For the text-containing cell, return its midpoint in [x, y] coordinate format. 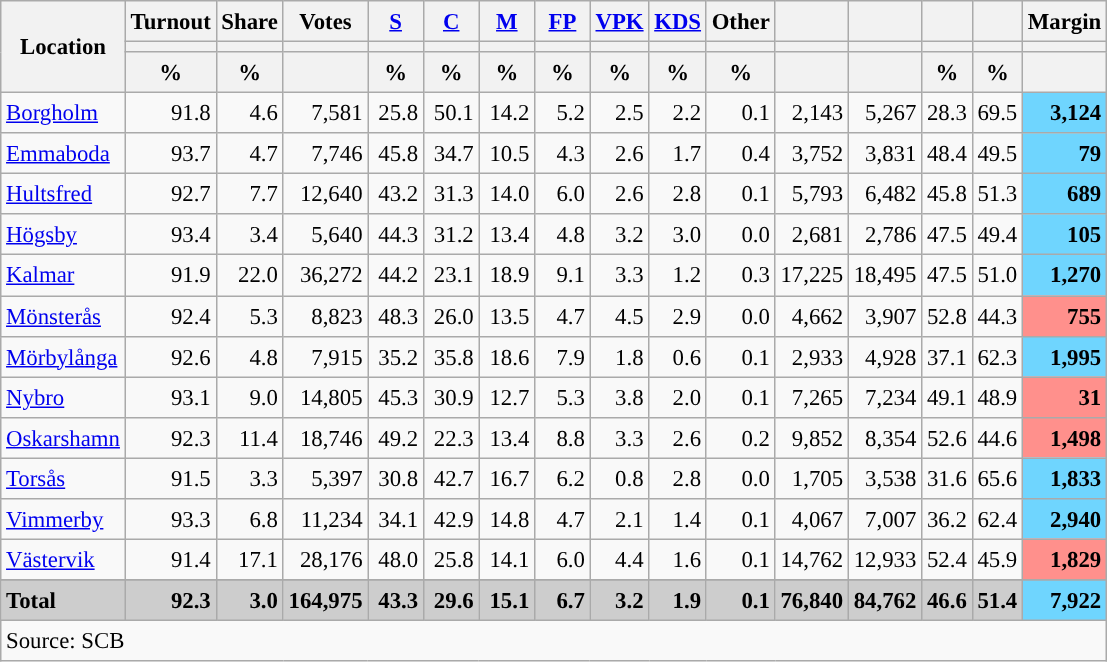
91.9 [170, 276]
37.1 [947, 356]
Nybro [63, 398]
17,225 [812, 276]
11.4 [250, 438]
1.8 [620, 356]
18,746 [326, 438]
0.4 [740, 154]
Högsby [63, 234]
35.8 [451, 356]
0.2 [740, 438]
22.3 [451, 438]
4,067 [812, 520]
42.9 [451, 520]
Mönsterås [63, 316]
91.8 [170, 114]
65.6 [997, 478]
2.1 [620, 520]
7,265 [812, 398]
22.0 [250, 276]
48.3 [396, 316]
Mörbylånga [63, 356]
28,176 [326, 560]
51.0 [997, 276]
3,124 [1065, 114]
Turnout [170, 22]
49.4 [997, 234]
1.2 [678, 276]
18,495 [884, 276]
93.7 [170, 154]
52.6 [947, 438]
45.3 [396, 398]
7,746 [326, 154]
92.7 [170, 194]
4.3 [563, 154]
79 [1065, 154]
31.3 [451, 194]
KDS [678, 22]
91.4 [170, 560]
FP [563, 22]
2.0 [678, 398]
S [396, 22]
1,270 [1065, 276]
689 [1065, 194]
46.6 [947, 600]
84,762 [884, 600]
Borgholm [63, 114]
3,538 [884, 478]
2.9 [678, 316]
48.9 [997, 398]
1.4 [678, 520]
VPK [620, 22]
30.9 [451, 398]
52.4 [947, 560]
4.4 [620, 560]
34.7 [451, 154]
93.4 [170, 234]
7,234 [884, 398]
36.2 [947, 520]
Hultsfred [63, 194]
51.4 [997, 600]
45.9 [997, 560]
42.7 [451, 478]
93.3 [170, 520]
Source: SCB [554, 640]
31.2 [451, 234]
48.4 [947, 154]
18.9 [507, 276]
3,831 [884, 154]
91.5 [170, 478]
6.7 [563, 600]
6,482 [884, 194]
2.2 [678, 114]
6.2 [563, 478]
10.5 [507, 154]
34.1 [396, 520]
Votes [326, 22]
2,933 [812, 356]
49.2 [396, 438]
2,786 [884, 234]
14.0 [507, 194]
Margin [1065, 22]
164,975 [326, 600]
12,933 [884, 560]
1.6 [678, 560]
51.3 [997, 194]
Torsås [63, 478]
5.2 [563, 114]
5,397 [326, 478]
14,762 [812, 560]
Vimmerby [63, 520]
14.8 [507, 520]
Share [250, 22]
4.6 [250, 114]
M [507, 22]
0.8 [620, 478]
13.5 [507, 316]
31.6 [947, 478]
44.2 [396, 276]
62.3 [997, 356]
14,805 [326, 398]
2,143 [812, 114]
8.8 [563, 438]
76,840 [812, 600]
93.1 [170, 398]
7,581 [326, 114]
755 [1065, 316]
1.9 [678, 600]
17.1 [250, 560]
8,823 [326, 316]
15.1 [507, 600]
6.8 [250, 520]
2,681 [812, 234]
Location [63, 47]
52.8 [947, 316]
8,354 [884, 438]
5,640 [326, 234]
62.4 [997, 520]
14.2 [507, 114]
3.4 [250, 234]
1,498 [1065, 438]
92.6 [170, 356]
7,922 [1065, 600]
5,267 [884, 114]
7.7 [250, 194]
14.1 [507, 560]
49.5 [997, 154]
Total [63, 600]
105 [1065, 234]
49.1 [947, 398]
43.3 [396, 600]
Västervik [63, 560]
3,907 [884, 316]
48.0 [396, 560]
69.5 [997, 114]
18.6 [507, 356]
3.8 [620, 398]
2,940 [1065, 520]
11,234 [326, 520]
9,852 [812, 438]
35.2 [396, 356]
43.2 [396, 194]
12,640 [326, 194]
9.1 [563, 276]
Oskarshamn [63, 438]
36,272 [326, 276]
7,915 [326, 356]
1,829 [1065, 560]
3,752 [812, 154]
4.5 [620, 316]
16.7 [507, 478]
4,662 [812, 316]
1,705 [812, 478]
7.9 [563, 356]
92.4 [170, 316]
1.7 [678, 154]
1,833 [1065, 478]
31 [1065, 398]
50.1 [451, 114]
C [451, 22]
26.0 [451, 316]
5,793 [812, 194]
Other [740, 22]
2.5 [620, 114]
30.8 [396, 478]
0.3 [740, 276]
Kalmar [63, 276]
1,995 [1065, 356]
12.7 [507, 398]
28.3 [947, 114]
23.1 [451, 276]
29.6 [451, 600]
7,007 [884, 520]
4,928 [884, 356]
Emmaboda [63, 154]
44.6 [997, 438]
0.6 [678, 356]
9.0 [250, 398]
